Return the (X, Y) coordinate for the center point of the cell that contains the specified text.  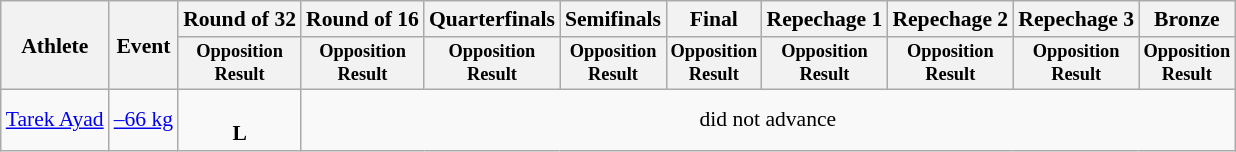
Round of 16 (362, 19)
Final (714, 19)
Round of 32 (240, 19)
L (240, 120)
Event (144, 45)
Repechage 2 (950, 19)
Repechage 3 (1076, 19)
did not advance (768, 120)
Quarterfinals (492, 19)
Tarek Ayad (55, 120)
Semifinals (613, 19)
Athlete (55, 45)
Repechage 1 (825, 19)
–66 kg (144, 120)
Bronze (1187, 19)
